Identify which cell holds the provided text, then report its (X, Y) central coordinate. 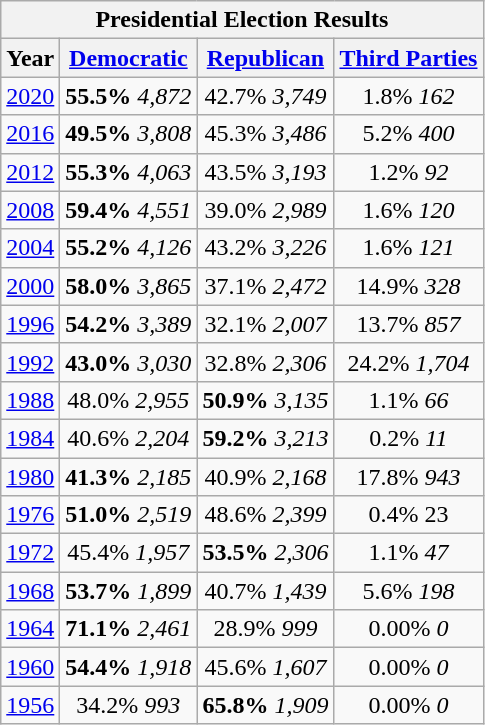
1.6% 120 (408, 210)
55.2% 4,126 (128, 248)
39.0% 2,989 (266, 210)
Year (30, 58)
1984 (30, 438)
32.1% 2,007 (266, 324)
40.7% 1,439 (266, 591)
59.4% 4,551 (128, 210)
45.6% 1,607 (266, 667)
40.6% 2,204 (128, 438)
1.1% 47 (408, 553)
14.9% 328 (408, 286)
2004 (30, 248)
2000 (30, 286)
Third Parties (408, 58)
58.0% 3,865 (128, 286)
43.5% 3,193 (266, 172)
1.1% 66 (408, 400)
0.4% 23 (408, 515)
51.0% 2,519 (128, 515)
2008 (30, 210)
1968 (30, 591)
Presidential Election Results (242, 20)
1.8% 162 (408, 96)
1976 (30, 515)
49.5% 3,808 (128, 134)
37.1% 2,472 (266, 286)
Republican (266, 58)
43.0% 3,030 (128, 362)
43.2% 3,226 (266, 248)
0.2% 11 (408, 438)
Democratic (128, 58)
48.6% 2,399 (266, 515)
59.2% 3,213 (266, 438)
1956 (30, 705)
28.9% 999 (266, 629)
71.1% 2,461 (128, 629)
54.2% 3,389 (128, 324)
1992 (30, 362)
40.9% 2,168 (266, 477)
45.4% 1,957 (128, 553)
1988 (30, 400)
34.2% 993 (128, 705)
1972 (30, 553)
24.2% 1,704 (408, 362)
55.5% 4,872 (128, 96)
41.3% 2,185 (128, 477)
2012 (30, 172)
55.3% 4,063 (128, 172)
1.2% 92 (408, 172)
5.2% 400 (408, 134)
32.8% 2,306 (266, 362)
2016 (30, 134)
42.7% 3,749 (266, 96)
1.6% 121 (408, 248)
1960 (30, 667)
1964 (30, 629)
53.7% 1,899 (128, 591)
54.4% 1,918 (128, 667)
1996 (30, 324)
65.8% 1,909 (266, 705)
48.0% 2,955 (128, 400)
13.7% 857 (408, 324)
1980 (30, 477)
17.8% 943 (408, 477)
50.9% 3,135 (266, 400)
45.3% 3,486 (266, 134)
53.5% 2,306 (266, 553)
5.6% 198 (408, 591)
2020 (30, 96)
